From the cell containing the given text, extract its center point as (x, y) coordinate. 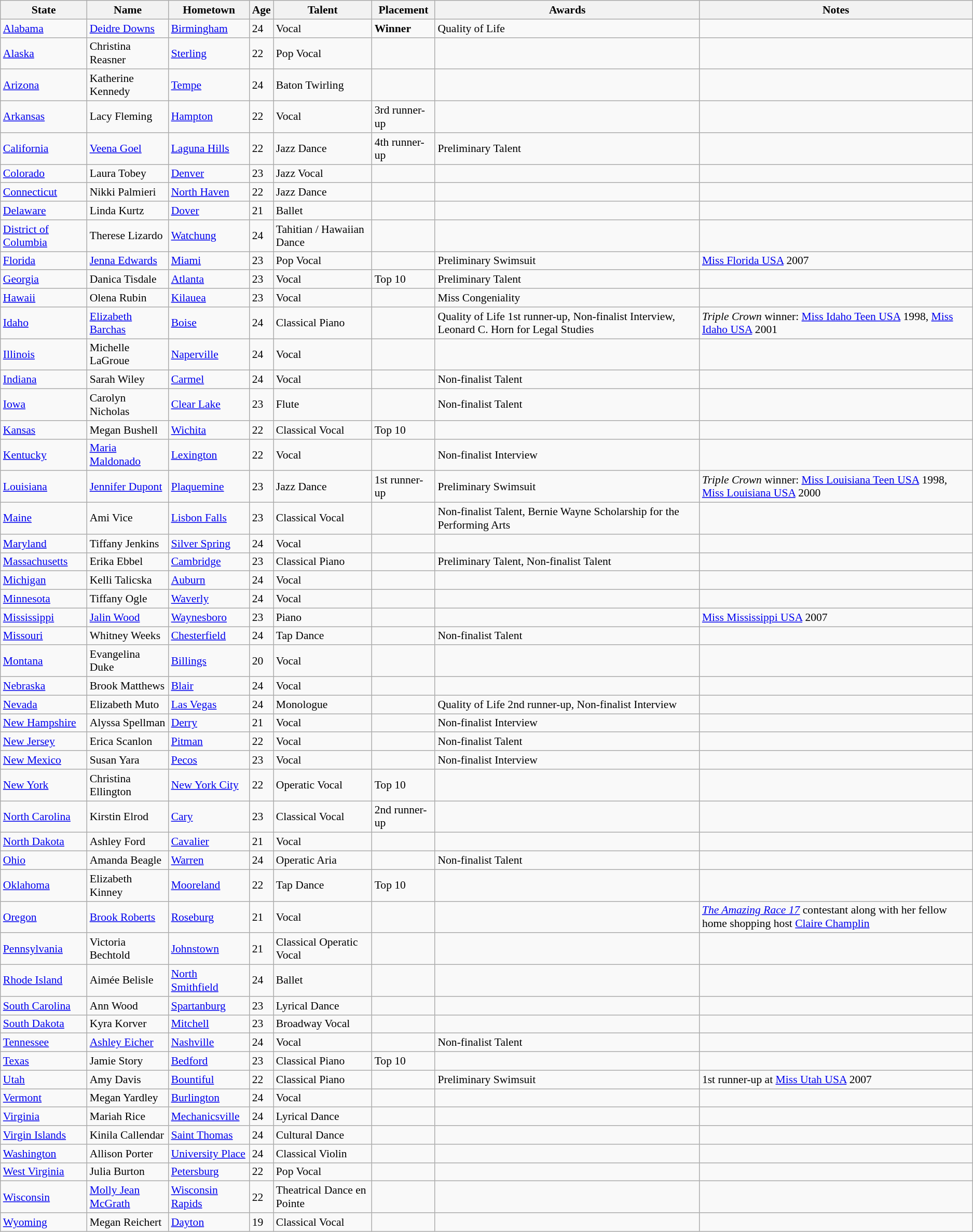
Julia Burton (128, 1172)
Allison Porter (128, 1154)
Oregon (44, 917)
Jalin Wood (128, 617)
Kinila Callendar (128, 1135)
Warren (209, 861)
Quality of Life (567, 29)
19 (262, 1222)
Awards (567, 10)
20 (262, 661)
Illinois (44, 355)
Tiffany Ogle (128, 599)
Naperville (209, 355)
Monologue (323, 704)
Kentucky (44, 454)
University Place (209, 1154)
Mississippi (44, 617)
Auburn (209, 580)
Denver (209, 174)
Bedford (209, 1061)
Katherine Kennedy (128, 85)
Rhode Island (44, 980)
North Haven (209, 192)
Therese Lizardo (128, 236)
Bountiful (209, 1079)
Deidre Downs (128, 29)
Missouri (44, 636)
Miss Congeniality (567, 298)
New Hampshire (44, 723)
Maryland (44, 544)
South Carolina (44, 1006)
State (44, 10)
Saint Thomas (209, 1135)
Brook Matthews (128, 686)
Whitney Weeks (128, 636)
Ohio (44, 861)
Elizabeth Kinney (128, 885)
Veena Goel (128, 148)
Miss Florida USA 2007 (836, 261)
Nashville (209, 1043)
Arizona (44, 85)
Dayton (209, 1222)
Chesterfield (209, 636)
Flute (323, 405)
Mariah Rice (128, 1117)
Indiana (44, 380)
Erika Ebbel (128, 562)
Amy Davis (128, 1079)
Pitman (209, 742)
3rd runner-up (404, 117)
Ann Wood (128, 1006)
Wichita (209, 430)
New York (44, 785)
Sterling (209, 53)
Baton Twirling (323, 85)
Nevada (44, 704)
Michelle LaGroue (128, 355)
Dover (209, 211)
Classical Violin (323, 1154)
Virginia (44, 1117)
Colorado (44, 174)
New Mexico (44, 760)
West Virginia (44, 1172)
Nikki Palmieri (128, 192)
2nd runner-up (404, 816)
Jazz Vocal (323, 174)
Pennsylvania (44, 949)
Piano (323, 617)
Aimée Belisle (128, 980)
1st runner-up (404, 487)
Maine (44, 519)
Operatic Aria (323, 861)
Connecticut (44, 192)
Watchung (209, 236)
Burlington (209, 1098)
Arkansas (44, 117)
Notes (836, 10)
Hawaii (44, 298)
Iowa (44, 405)
Florida (44, 261)
Idaho (44, 323)
Molly Jean McGrath (128, 1197)
Alabama (44, 29)
Massachusetts (44, 562)
Jamie Story (128, 1061)
Megan Reichert (128, 1222)
Amanda Beagle (128, 861)
North Dakota (44, 842)
Las Vegas (209, 704)
Christina Ellington (128, 785)
Lexington (209, 454)
South Dakota (44, 1024)
Petersburg (209, 1172)
Kelli Talicska (128, 580)
Jenna Edwards (128, 261)
Delaware (44, 211)
Tahitian / Hawaiian Dance (323, 236)
Maria Maldonado (128, 454)
Danica Tisdale (128, 280)
Billings (209, 661)
Theatrical Dance en Pointe (323, 1197)
Preliminary Talent, Non-finalist Talent (567, 562)
Sarah Wiley (128, 380)
Ami Vice (128, 519)
Tennessee (44, 1043)
Kirstin Elrod (128, 816)
Susan Yara (128, 760)
New Jersey (44, 742)
Minnesota (44, 599)
Ashley Ford (128, 842)
Wisconsin (44, 1197)
Boise (209, 323)
Quality of Life 2nd runner-up, Non-finalist Interview (567, 704)
Olena Rubin (128, 298)
Winner (404, 29)
Blair (209, 686)
Kyra Korver (128, 1024)
Tempe (209, 85)
Virgin Islands (44, 1135)
Christina Reasner (128, 53)
Cary (209, 816)
Wyoming (44, 1222)
Miss Mississippi USA 2007 (836, 617)
Kilauea (209, 298)
Cavalier (209, 842)
Ashley Eicher (128, 1043)
Jennifer Dupont (128, 487)
Washington (44, 1154)
Quality of Life 1st runner-up, Non-finalist Interview, Leonard C. Horn for Legal Studies (567, 323)
Derry (209, 723)
Brook Roberts (128, 917)
Roseburg (209, 917)
Laguna Hills (209, 148)
Hometown (209, 10)
Montana (44, 661)
Operatic Vocal (323, 785)
Vermont (44, 1098)
New York City (209, 785)
Hampton (209, 117)
Louisiana (44, 487)
Lisbon Falls (209, 519)
Triple Crown winner: Miss Idaho Teen USA 1998, Miss Idaho USA 2001 (836, 323)
Triple Crown winner: Miss Louisiana Teen USA 1998, Miss Louisiana USA 2000 (836, 487)
The Amazing Race 17 contestant along with her fellow home shopping host Claire Champlin (836, 917)
Laura Tobey (128, 174)
Evangelina Duke (128, 661)
Tiffany Jenkins (128, 544)
Wisconsin Rapids (209, 1197)
Waverly (209, 599)
Name (128, 10)
Alyssa Spellman (128, 723)
Elizabeth Barchas (128, 323)
Kansas (44, 430)
Linda Kurtz (128, 211)
Oklahoma (44, 885)
Lacy Fleming (128, 117)
Nebraska (44, 686)
Utah (44, 1079)
Cultural Dance (323, 1135)
Carmel (209, 380)
North Smithfield (209, 980)
Talent (323, 10)
Broadway Vocal (323, 1024)
Clear Lake (209, 405)
Pecos (209, 760)
Alaska (44, 53)
Non-finalist Talent, Bernie Wayne Scholarship for the Performing Arts (567, 519)
North Carolina (44, 816)
Elizabeth Muto (128, 704)
Spartanburg (209, 1006)
Plaquemine (209, 487)
Georgia (44, 280)
Johnstown (209, 949)
Cambridge (209, 562)
4th runner-up (404, 148)
Silver Spring (209, 544)
Megan Yardley (128, 1098)
Classical Operatic Vocal (323, 949)
District of Columbia (44, 236)
Michigan (44, 580)
Mechanicsville (209, 1117)
1st runner-up at Miss Utah USA 2007 (836, 1079)
Carolyn Nicholas (128, 405)
California (44, 148)
Age (262, 10)
Miami (209, 261)
Mooreland (209, 885)
Birmingham (209, 29)
Waynesboro (209, 617)
Mitchell (209, 1024)
Megan Bushell (128, 430)
Erica Scanlon (128, 742)
Placement (404, 10)
Victoria Bechtold (128, 949)
Texas (44, 1061)
Atlanta (209, 280)
